Return the (X, Y) coordinate for the center point of the cell that contains the specified text.  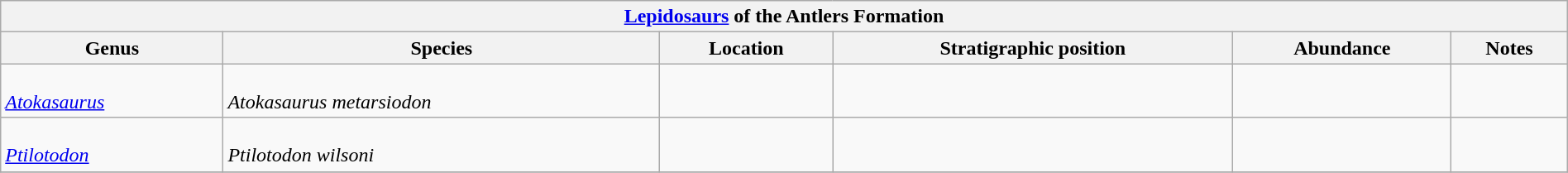
Species (442, 48)
Abundance (1342, 48)
Notes (1510, 48)
Location (746, 48)
Lepidosaurs of the Antlers Formation (784, 17)
Atokasaurus (112, 91)
Ptilotodon wilsoni (442, 144)
Genus (112, 48)
Atokasaurus metarsiodon (442, 91)
Stratigraphic position (1033, 48)
Ptilotodon (112, 144)
